Pinpoint the cell where the given text exists, returning its [X, Y] midpoint coordinate. 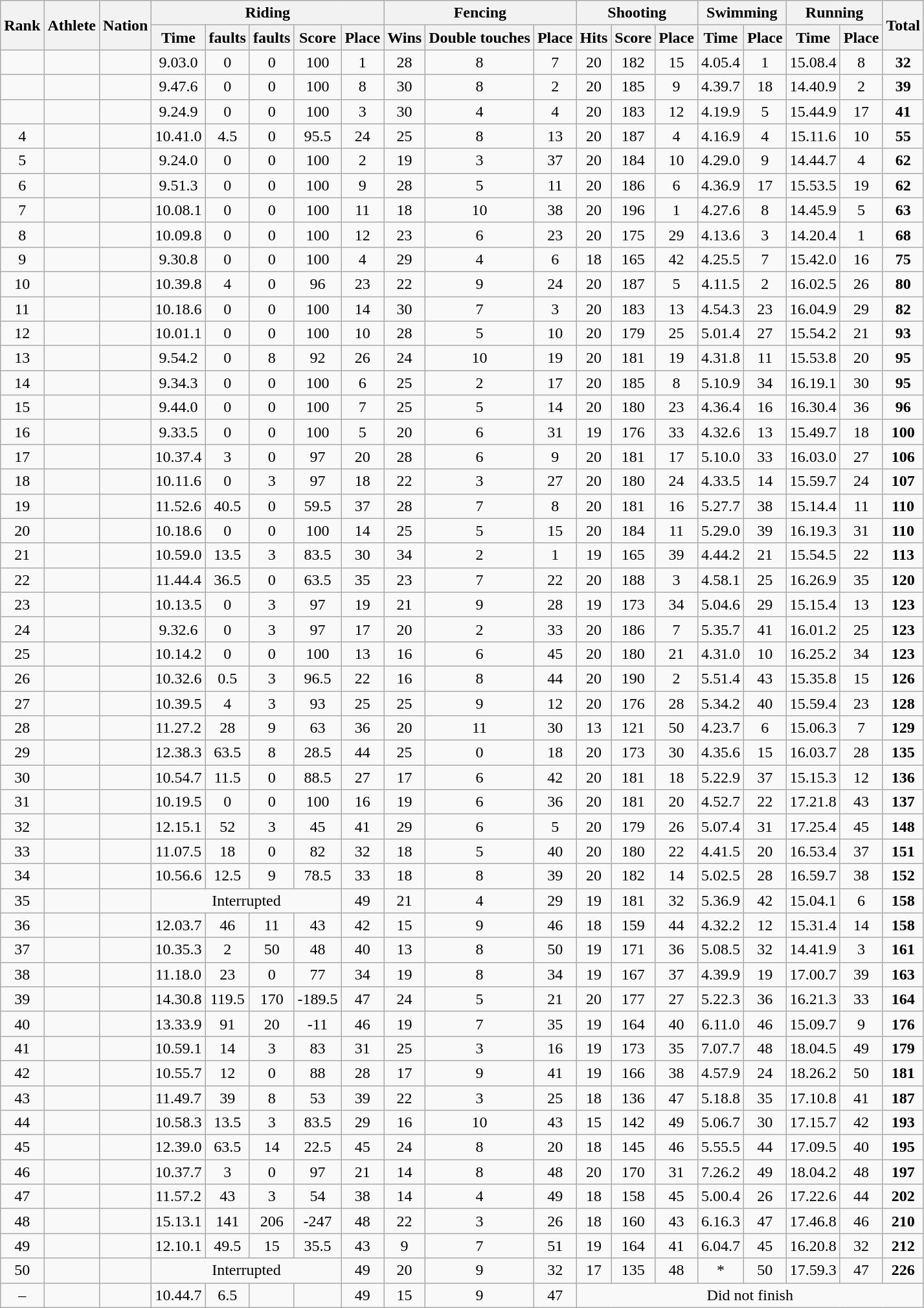
10.41.0 [179, 136]
51 [555, 1246]
Fencing [480, 13]
9.24.9 [179, 111]
10.58.3 [179, 1123]
4.16.9 [720, 136]
4.54.3 [720, 309]
11.5 [227, 777]
4.13.6 [720, 235]
145 [633, 1147]
128 [903, 703]
10.56.6 [179, 876]
202 [903, 1197]
0.5 [227, 678]
4.27.6 [720, 210]
5.51.4 [720, 678]
5.22.9 [720, 777]
18.04.5 [813, 1048]
5.04.6 [720, 604]
15.08.4 [813, 62]
10.55.7 [179, 1073]
10.01.1 [179, 334]
– [22, 1295]
9.54.2 [179, 358]
14.45.9 [813, 210]
16.59.7 [813, 876]
142 [633, 1123]
15.53.8 [813, 358]
6.16.3 [720, 1221]
Rank [22, 25]
166 [633, 1073]
197 [903, 1172]
12.5 [227, 876]
9.24.0 [179, 161]
7.07.7 [720, 1048]
16.03.0 [813, 457]
53 [317, 1098]
113 [903, 555]
10.35.3 [179, 950]
14.20.4 [813, 235]
4.31.8 [720, 358]
15.15.4 [813, 604]
* [720, 1270]
4.41.5 [720, 851]
4.32.2 [720, 925]
14.30.8 [179, 999]
15.42.0 [813, 259]
4.19.9 [720, 111]
129 [903, 728]
Shooting [637, 13]
177 [633, 999]
4.32.6 [720, 432]
12.10.1 [179, 1246]
126 [903, 678]
15.49.7 [813, 432]
16.03.7 [813, 753]
15.06.3 [813, 728]
18.26.2 [813, 1073]
10.37.4 [179, 457]
5.18.8 [720, 1098]
Double touches [480, 38]
5.01.4 [720, 334]
5.00.4 [720, 1197]
141 [227, 1221]
5.08.5 [720, 950]
4.05.4 [720, 62]
193 [903, 1123]
195 [903, 1147]
10.59.1 [179, 1048]
35.5 [317, 1246]
15.54.2 [813, 334]
15.35.8 [813, 678]
10.19.5 [179, 802]
5.02.5 [720, 876]
15.15.3 [813, 777]
16.53.4 [813, 851]
11.07.5 [179, 851]
4.5 [227, 136]
16.20.8 [813, 1246]
Running [834, 13]
5.10.0 [720, 457]
171 [633, 950]
10.44.7 [179, 1295]
11.49.7 [179, 1098]
5.06.7 [720, 1123]
92 [317, 358]
16.19.3 [813, 531]
-11 [317, 1024]
15.13.1 [179, 1221]
12.39.0 [179, 1147]
10.39.5 [179, 703]
167 [633, 974]
4.36.9 [720, 185]
7.26.2 [720, 1172]
4.25.5 [720, 259]
Nation [126, 25]
9.44.0 [179, 407]
161 [903, 950]
4.23.7 [720, 728]
15.59.7 [813, 481]
5.27.7 [720, 506]
80 [903, 284]
88.5 [317, 777]
15.54.5 [813, 555]
17.21.8 [813, 802]
17.46.8 [813, 1221]
6.04.7 [720, 1246]
16.21.3 [813, 999]
18.04.2 [813, 1172]
5.10.9 [720, 383]
-247 [317, 1221]
77 [317, 974]
10.08.1 [179, 210]
16.02.5 [813, 284]
9.47.6 [179, 87]
91 [227, 1024]
10.09.8 [179, 235]
14.41.9 [813, 950]
17.25.4 [813, 827]
9.30.8 [179, 259]
4.57.9 [720, 1073]
16.30.4 [813, 407]
13.33.9 [179, 1024]
22.5 [317, 1147]
10.32.6 [179, 678]
55 [903, 136]
15.53.5 [813, 185]
12.15.1 [179, 827]
4.39.9 [720, 974]
11.18.0 [179, 974]
12.03.7 [179, 925]
68 [903, 235]
9.03.0 [179, 62]
83 [317, 1048]
4.58.1 [720, 580]
10.11.6 [179, 481]
11.57.2 [179, 1197]
152 [903, 876]
206 [271, 1221]
107 [903, 481]
6.5 [227, 1295]
5.55.5 [720, 1147]
160 [633, 1221]
10.39.8 [179, 284]
Total [903, 25]
95.5 [317, 136]
52 [227, 827]
159 [633, 925]
9.33.5 [179, 432]
59.5 [317, 506]
16.26.9 [813, 580]
212 [903, 1246]
17.59.3 [813, 1270]
4.35.6 [720, 753]
5.07.4 [720, 827]
4.31.0 [720, 654]
151 [903, 851]
190 [633, 678]
14.40.9 [813, 87]
210 [903, 1221]
10.54.7 [179, 777]
10.59.0 [179, 555]
96.5 [317, 678]
15.59.4 [813, 703]
15.14.4 [813, 506]
120 [903, 580]
137 [903, 802]
75 [903, 259]
12.38.3 [179, 753]
16.19.1 [813, 383]
9.32.6 [179, 629]
4.33.5 [720, 481]
5.22.3 [720, 999]
15.11.6 [813, 136]
10.37.7 [179, 1172]
4.11.5 [720, 284]
9.51.3 [179, 185]
78.5 [317, 876]
175 [633, 235]
17.15.7 [813, 1123]
Did not finish [750, 1295]
4.29.0 [720, 161]
188 [633, 580]
Athlete [72, 25]
15.04.1 [813, 901]
-189.5 [317, 999]
5.34.2 [720, 703]
15.31.4 [813, 925]
88 [317, 1073]
28.5 [317, 753]
49.5 [227, 1246]
Swimming [742, 13]
4.52.7 [720, 802]
17.09.5 [813, 1147]
54 [317, 1197]
5.35.7 [720, 629]
11.27.2 [179, 728]
148 [903, 827]
16.04.9 [813, 309]
14.44.7 [813, 161]
119.5 [227, 999]
10.13.5 [179, 604]
Hits [594, 38]
17.10.8 [813, 1098]
17.00.7 [813, 974]
40.5 [227, 506]
Wins [405, 38]
106 [903, 457]
121 [633, 728]
15.09.7 [813, 1024]
5.29.0 [720, 531]
16.01.2 [813, 629]
4.36.4 [720, 407]
36.5 [227, 580]
9.34.3 [179, 383]
17.22.6 [813, 1197]
196 [633, 210]
Riding [268, 13]
11.52.6 [179, 506]
16.25.2 [813, 654]
15.44.9 [813, 111]
226 [903, 1270]
163 [903, 974]
11.44.4 [179, 580]
4.44.2 [720, 555]
5.36.9 [720, 901]
10.14.2 [179, 654]
4.39.7 [720, 87]
6.11.0 [720, 1024]
